Pinpoint the cell where the given text exists, returning its [X, Y] midpoint coordinate. 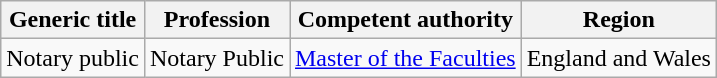
Notary public [73, 58]
Region [618, 20]
Generic title [73, 20]
Notary Public [216, 58]
Profession [216, 20]
Competent authority [406, 20]
Master of the Faculties [406, 58]
England and Wales [618, 58]
